Extract the (x, y) coordinate from the center of the cell holding the provided text.  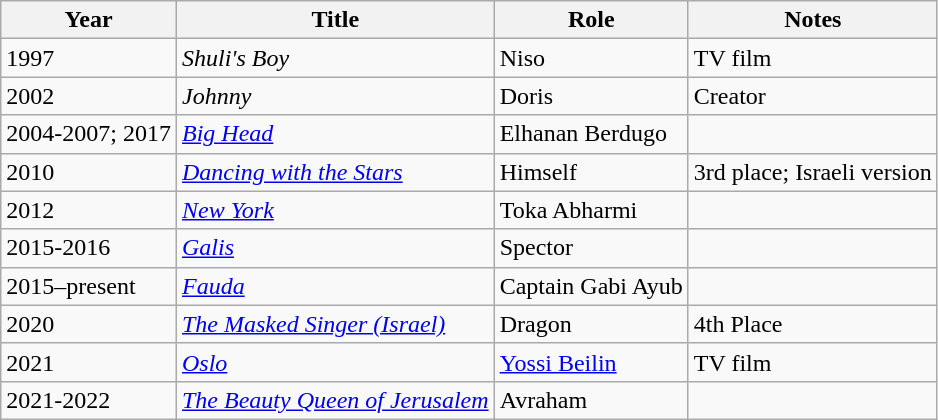
Fauda (335, 286)
Notes (812, 20)
Niso (591, 58)
Avraham (591, 400)
Captain Gabi Ayub (591, 286)
New York (335, 210)
Dancing with the Stars (335, 172)
2012 (89, 210)
2015–present (89, 286)
4th Place (812, 324)
The Beauty Queen of Jerusalem (335, 400)
Title (335, 20)
Big Head (335, 134)
1997 (89, 58)
2004-2007; 2017 (89, 134)
Year (89, 20)
2010 (89, 172)
2002 (89, 96)
2015-2016 (89, 248)
Dragon (591, 324)
2021-2022 (89, 400)
2021 (89, 362)
Galis (335, 248)
Creator (812, 96)
Yossi Beilin (591, 362)
Himself (591, 172)
Doris (591, 96)
Shuli's Boy (335, 58)
2020 (89, 324)
Elhanan Berdugo (591, 134)
The Masked Singer (Israel) (335, 324)
Spector (591, 248)
Oslo (335, 362)
Role (591, 20)
Toka Abharmi (591, 210)
3rd place; Israeli version (812, 172)
Johnny (335, 96)
